Pinpoint the cell where the given text exists, returning its (x, y) midpoint coordinate. 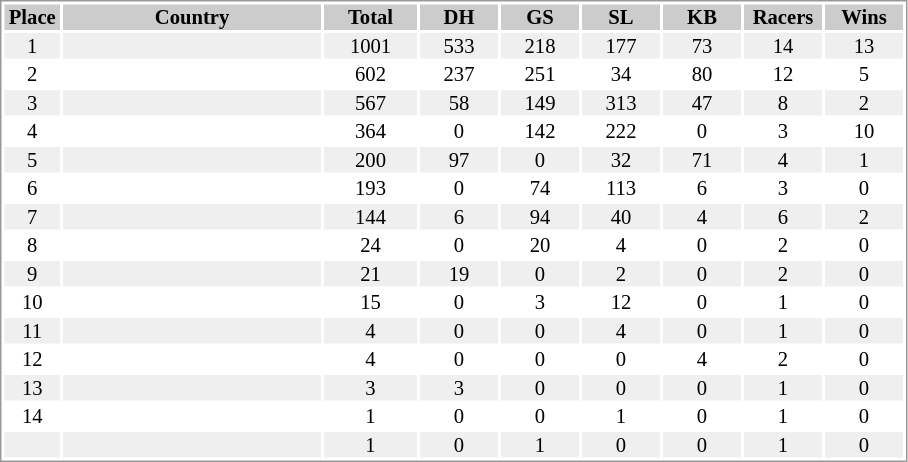
DH (459, 17)
533 (459, 46)
19 (459, 274)
200 (370, 160)
Country (192, 17)
149 (540, 103)
20 (540, 245)
15 (370, 303)
SL (621, 17)
Racers (783, 17)
73 (702, 46)
71 (702, 160)
9 (32, 274)
80 (702, 75)
Place (32, 17)
1001 (370, 46)
218 (540, 46)
364 (370, 131)
32 (621, 160)
GS (540, 17)
21 (370, 274)
Total (370, 17)
58 (459, 103)
177 (621, 46)
237 (459, 75)
113 (621, 189)
222 (621, 131)
34 (621, 75)
11 (32, 331)
251 (540, 75)
Wins (864, 17)
193 (370, 189)
313 (621, 103)
144 (370, 217)
94 (540, 217)
7 (32, 217)
74 (540, 189)
97 (459, 160)
602 (370, 75)
567 (370, 103)
KB (702, 17)
24 (370, 245)
40 (621, 217)
47 (702, 103)
142 (540, 131)
